Output the (X, Y) coordinate of the center of the cell containing the given text.  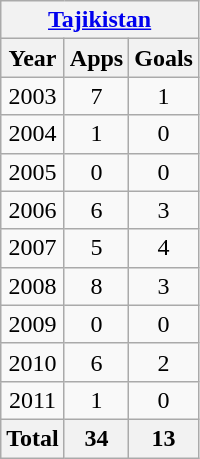
8 (96, 286)
2004 (33, 134)
Tajikistan (100, 20)
2 (164, 362)
2008 (33, 286)
2003 (33, 96)
Total (33, 438)
2005 (33, 172)
2007 (33, 248)
5 (96, 248)
2010 (33, 362)
Year (33, 58)
34 (96, 438)
2009 (33, 324)
2006 (33, 210)
Goals (164, 58)
2011 (33, 400)
13 (164, 438)
4 (164, 248)
7 (96, 96)
Apps (96, 58)
